Provide the (X, Y) coordinate of the cell's center where the given text is located.  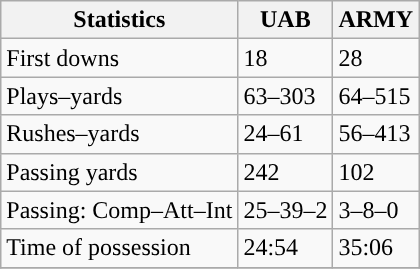
24:54 (286, 248)
Rushes–yards (120, 134)
Passing: Comp–Att–Int (120, 210)
Plays–yards (120, 96)
ARMY (376, 20)
35:06 (376, 248)
56–413 (376, 134)
64–515 (376, 96)
102 (376, 172)
18 (286, 58)
Statistics (120, 20)
First downs (120, 58)
UAB (286, 20)
63–303 (286, 96)
25–39–2 (286, 210)
Time of possession (120, 248)
Passing yards (120, 172)
242 (286, 172)
3–8–0 (376, 210)
24–61 (286, 134)
28 (376, 58)
